Identify which cell holds the provided text, then report its [X, Y] central coordinate. 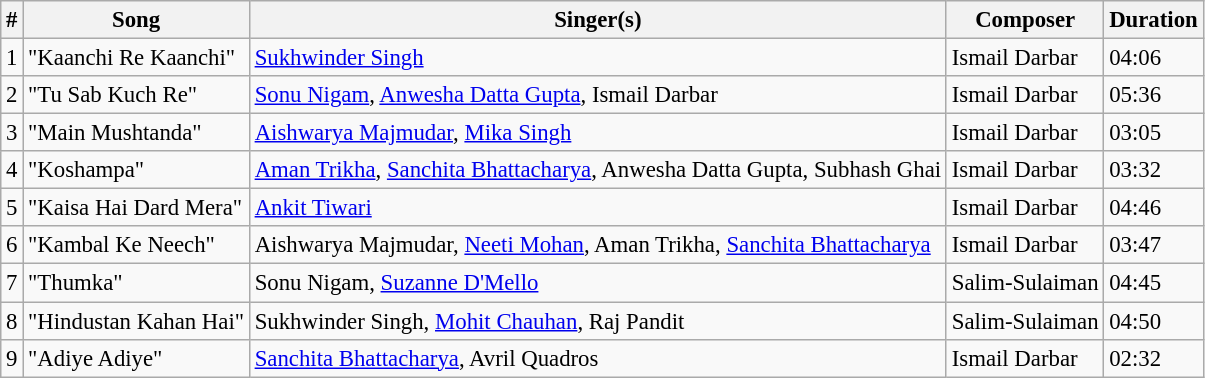
"Kambal Ke Neech" [136, 245]
Sonu Nigam, Anwesha Datta Gupta, Ismail Darbar [598, 95]
"Hindustan Kahan Hai" [136, 321]
"Thumka" [136, 283]
"Kaisa Hai Dard Mera" [136, 208]
Song [136, 20]
8 [12, 321]
03:47 [1154, 245]
"Koshampa" [136, 170]
2 [12, 95]
"Adiye Adiye" [136, 358]
Sonu Nigam, Suzanne D'Mello [598, 283]
3 [12, 133]
03:32 [1154, 170]
Aman Trikha, Sanchita Bhattacharya, Anwesha Datta Gupta, Subhash Ghai [598, 170]
6 [12, 245]
Ankit Tiwari [598, 208]
03:05 [1154, 133]
Duration [1154, 20]
"Kaanchi Re Kaanchi" [136, 58]
Singer(s) [598, 20]
Aishwarya Majmudar, Mika Singh [598, 133]
04:06 [1154, 58]
Composer [1024, 20]
4 [12, 170]
"Main Mushtanda" [136, 133]
# [12, 20]
05:36 [1154, 95]
Sukhwinder Singh [598, 58]
"Tu Sab Kuch Re" [136, 95]
Sukhwinder Singh, Mohit Chauhan, Raj Pandit [598, 321]
04:45 [1154, 283]
Aishwarya Majmudar, Neeti Mohan, Aman Trikha, Sanchita Bhattacharya [598, 245]
04:46 [1154, 208]
02:32 [1154, 358]
5 [12, 208]
04:50 [1154, 321]
9 [12, 358]
1 [12, 58]
Sanchita Bhattacharya, Avril Quadros [598, 358]
7 [12, 283]
